Search for the cell housing the specified text and yield its (X, Y) center coordinate. 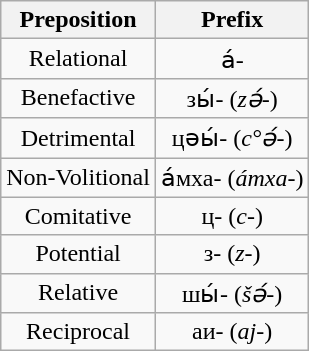
Non-Volitional (78, 178)
зы́- (zə́-) (232, 98)
з- (z-) (232, 254)
аи- (aj-) (232, 332)
цәы́- (c°ə́-) (232, 138)
Reciprocal (78, 332)
Potential (78, 254)
шы́- (šə́-) (232, 293)
Detrimental (78, 138)
Comitative (78, 216)
Benefactive (78, 98)
а́- (232, 59)
а́мха- (ámxa-) (232, 178)
Prefix (232, 20)
Preposition (78, 20)
Relational (78, 59)
ц- (c-) (232, 216)
Relative (78, 293)
